Output the (X, Y) coordinate of the center of the cell containing the given text.  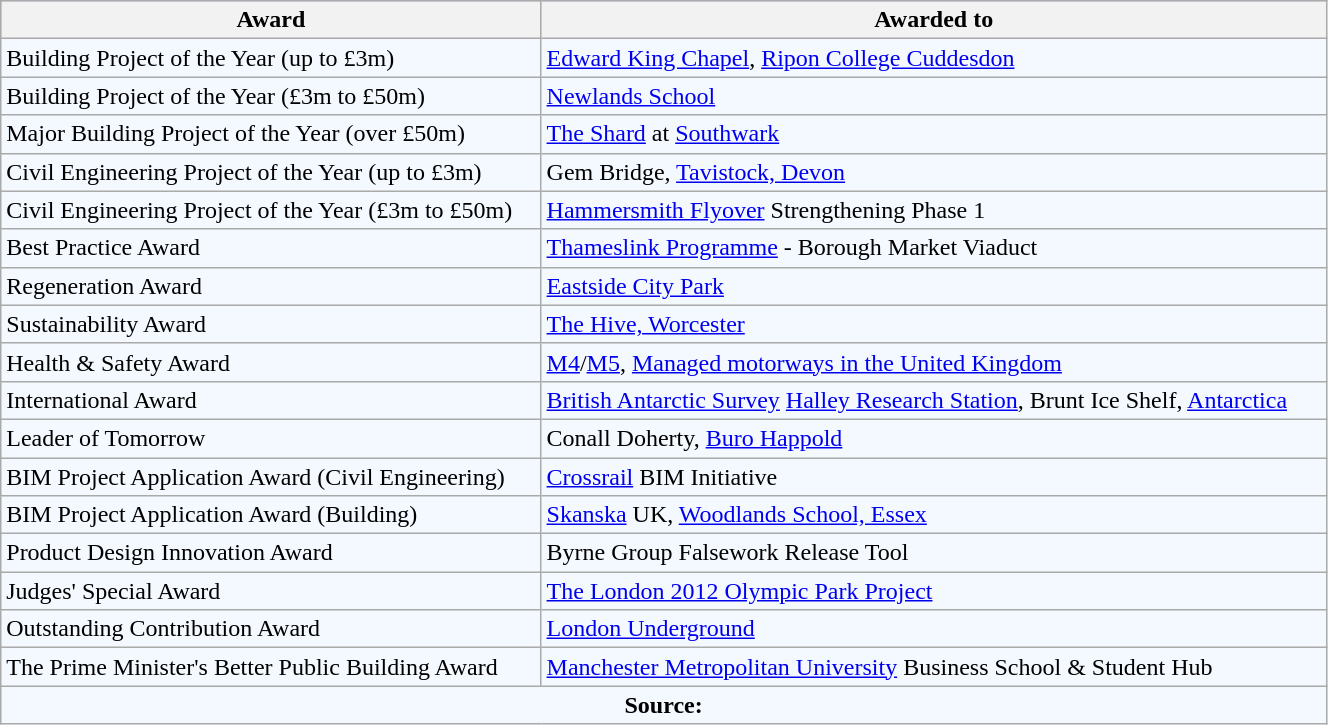
Civil Engineering Project of the Year (up to £3m) (271, 172)
BIM Project Application Award (Building) (271, 515)
The Hive, Worcester (934, 324)
Best Practice Award (271, 248)
Health & Safety Award (271, 362)
London Underground (934, 629)
Conall Doherty, Buro Happold (934, 438)
Crossrail BIM Initiative (934, 477)
Skanska UK, Woodlands School, Essex (934, 515)
International Award (271, 400)
Newlands School (934, 96)
Judges' Special Award (271, 591)
Product Design Innovation Award (271, 553)
British Antarctic Survey Halley Research Station, Brunt Ice Shelf, Antarctica (934, 400)
Sustainability Award (271, 324)
The Shard at Southwark (934, 134)
Leader of Tomorrow (271, 438)
Hammersmith Flyover Strengthening Phase 1 (934, 210)
Manchester Metropolitan University Business School & Student Hub (934, 667)
Byrne Group Falsework Release Tool (934, 553)
M4/M5, Managed motorways in the United Kingdom (934, 362)
The Prime Minister's Better Public Building Award (271, 667)
Eastside City Park (934, 286)
Regeneration Award (271, 286)
Building Project of the Year (up to £3m) (271, 58)
Award (271, 20)
Awarded to (934, 20)
Gem Bridge, Tavistock, Devon (934, 172)
Building Project of the Year (£3m to £50m) (271, 96)
Thameslink Programme - Borough Market Viaduct (934, 248)
Civil Engineering Project of the Year (£3m to £50m) (271, 210)
BIM Project Application Award (Civil Engineering) (271, 477)
Outstanding Contribution Award (271, 629)
The London 2012 Olympic Park Project (934, 591)
Source: (664, 705)
Major Building Project of the Year (over £50m) (271, 134)
Edward King Chapel, Ripon College Cuddesdon (934, 58)
